Pinpoint the cell where the given text exists, returning its (X, Y) midpoint coordinate. 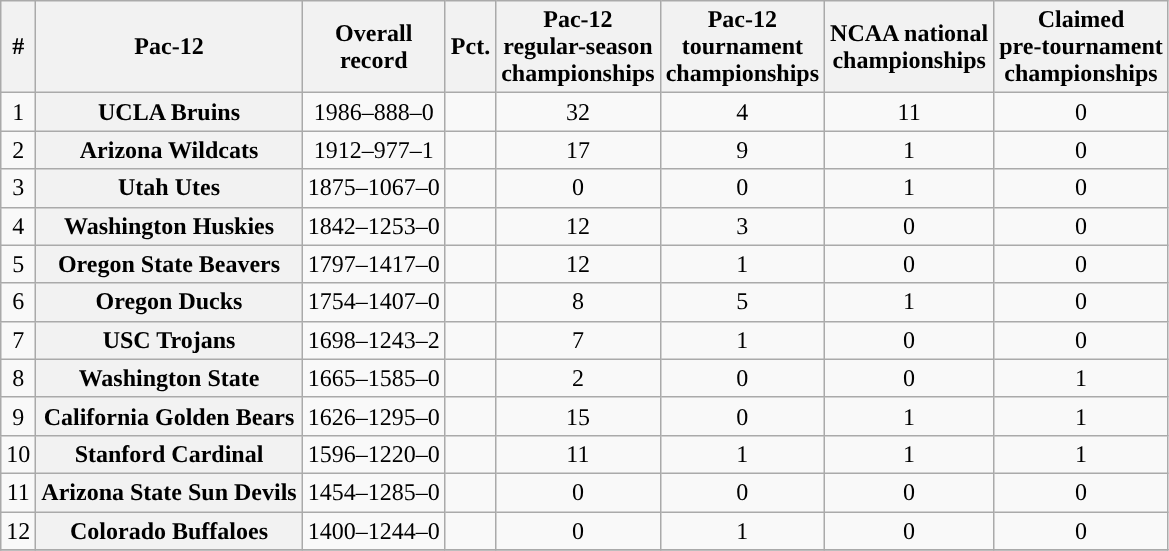
1986–888–0 (374, 112)
Washington State (169, 378)
USC Trojans (169, 340)
Stanford Cardinal (169, 454)
Pac-12tournamentchampionships (742, 47)
1875–1067–0 (374, 188)
10 (18, 454)
Oregon Ducks (169, 302)
Overallrecord (374, 47)
Oregon State Beavers (169, 264)
1665–1585–0 (374, 378)
1842–1253–0 (374, 226)
Pct. (470, 47)
# (18, 47)
1454–1285–0 (374, 492)
1912–977–1 (374, 150)
17 (578, 150)
Pac-12 (169, 47)
1754–1407–0 (374, 302)
1626–1295–0 (374, 416)
NCAA nationalchampionships (910, 47)
UCLA Bruins (169, 112)
Washington Huskies (169, 226)
15 (578, 416)
Pac-12regular-seasonchampionships (578, 47)
1596–1220–0 (374, 454)
Utah Utes (169, 188)
Arizona State Sun Devils (169, 492)
6 (18, 302)
California Golden Bears (169, 416)
1698–1243–2 (374, 340)
32 (578, 112)
Colorado Buffaloes (169, 531)
Arizona Wildcats (169, 150)
1797–1417–0 (374, 264)
Claimedpre-tournamentchampionships (1082, 47)
1400–1244–0 (374, 531)
